Find where the given text appears and provide that cell's center as (x, y) coordinate. 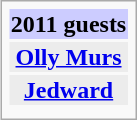
2011 guests (68, 24)
Jedward (68, 90)
Olly Murs (68, 57)
